Return the (X, Y) coordinate for the center point of the cell that contains the specified text.  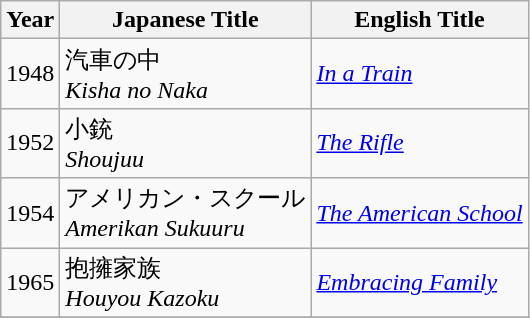
抱擁家族Houyou Kazoku (186, 283)
English Title (420, 20)
The American School (420, 213)
Embracing Family (420, 283)
Japanese Title (186, 20)
1965 (30, 283)
1952 (30, 143)
小銃Shoujuu (186, 143)
汽車の中Kisha no Naka (186, 74)
The Rifle (420, 143)
Year (30, 20)
1948 (30, 74)
In a Train (420, 74)
アメリカン・スクールAmerikan Sukuuru (186, 213)
1954 (30, 213)
